Return the [X, Y] coordinate for the center point of the cell that contains the specified text.  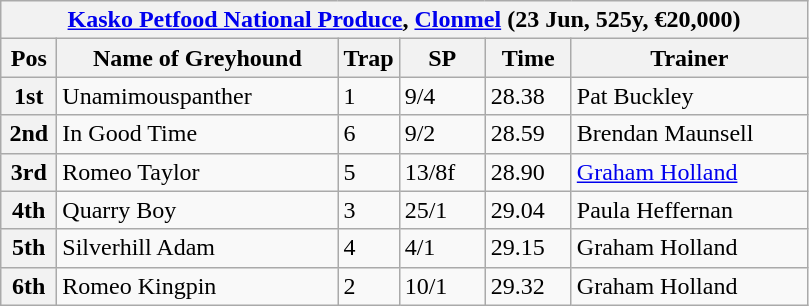
Kasko Petfood National Produce, Clonmel (23 Jun, 525y, €20,000) [404, 20]
4/1 [442, 248]
Quarry Boy [198, 210]
Romeo Kingpin [198, 286]
Pos [29, 58]
Trainer [689, 58]
10/1 [442, 286]
28.38 [528, 96]
4 [368, 248]
In Good Time [198, 134]
29.32 [528, 286]
3 [368, 210]
Name of Greyhound [198, 58]
5 [368, 172]
25/1 [442, 210]
29.15 [528, 248]
13/8f [442, 172]
Trap [368, 58]
3rd [29, 172]
28.90 [528, 172]
29.04 [528, 210]
28.59 [528, 134]
6th [29, 286]
6 [368, 134]
2nd [29, 134]
SP [442, 58]
Paula Heffernan [689, 210]
2 [368, 286]
1st [29, 96]
4th [29, 210]
Unamimouspanther [198, 96]
9/2 [442, 134]
1 [368, 96]
Silverhill Adam [198, 248]
Brendan Maunsell [689, 134]
5th [29, 248]
Romeo Taylor [198, 172]
Pat Buckley [689, 96]
9/4 [442, 96]
Time [528, 58]
